Output the [x, y] coordinate of the center of the cell containing the given text.  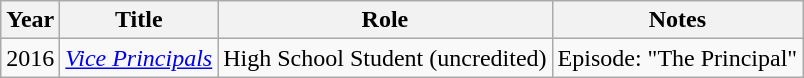
Title [139, 20]
Notes [678, 20]
Year [30, 20]
Vice Principals [139, 58]
Episode: "The Principal" [678, 58]
2016 [30, 58]
High School Student (uncredited) [385, 58]
Role [385, 20]
